From the cell containing the given text, extract its center point as (X, Y) coordinate. 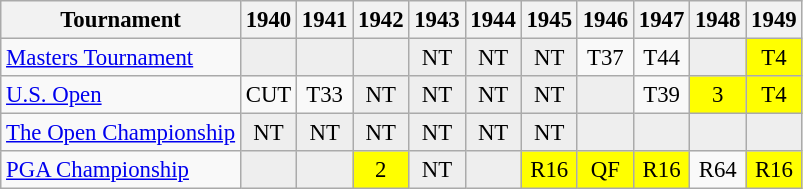
1949 (774, 20)
Masters Tournament (121, 58)
3 (718, 95)
1945 (549, 20)
U.S. Open (121, 95)
1947 (661, 20)
T37 (605, 58)
1942 (381, 20)
1940 (268, 20)
1944 (493, 20)
1941 (325, 20)
Tournament (121, 20)
CUT (268, 95)
QF (605, 170)
1943 (437, 20)
1948 (718, 20)
2 (381, 170)
The Open Championship (121, 133)
T44 (661, 58)
1946 (605, 20)
PGA Championship (121, 170)
R64 (718, 170)
T33 (325, 95)
T39 (661, 95)
